For the text-containing cell, return its midpoint in (x, y) coordinate format. 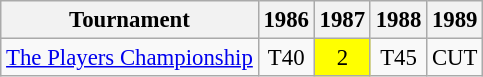
T40 (286, 58)
CUT (455, 58)
1989 (455, 20)
1986 (286, 20)
1987 (342, 20)
T45 (398, 58)
The Players Championship (130, 58)
Tournament (130, 20)
1988 (398, 20)
2 (342, 58)
